Find where the given text appears and provide that cell's center as [x, y] coordinate. 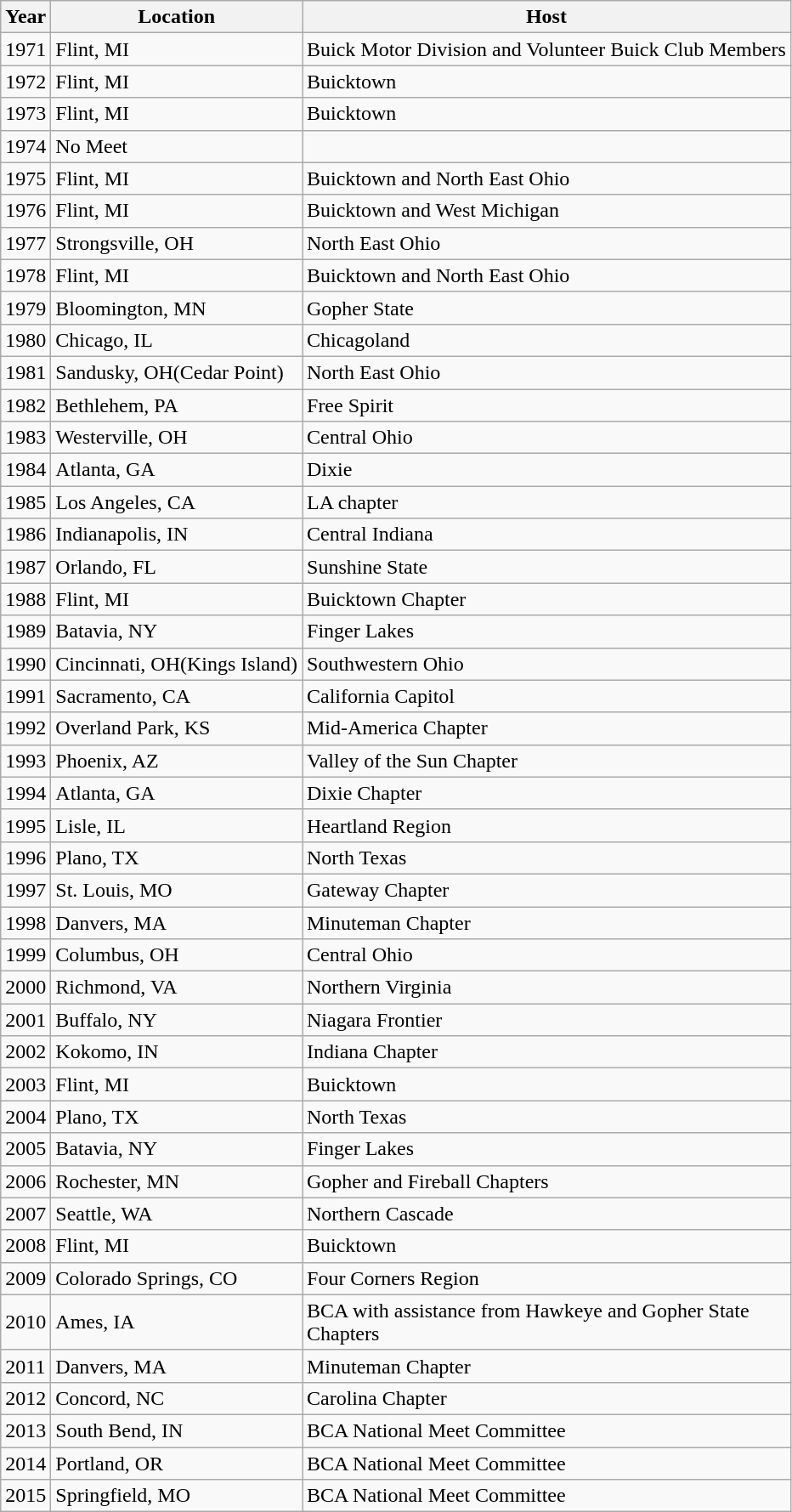
Chicagoland [547, 340]
Gateway Chapter [547, 890]
Bethlehem, PA [177, 405]
Carolina Chapter [547, 1398]
Valley of the Sun Chapter [547, 761]
Southwestern Ohio [547, 664]
2009 [25, 1278]
1986 [25, 535]
Central Indiana [547, 535]
1975 [25, 178]
Buicktown and West Michigan [547, 211]
Mid-America Chapter [547, 728]
Lisle, IL [177, 825]
Cincinnati, OH(Kings Island) [177, 664]
1982 [25, 405]
1978 [25, 275]
2005 [25, 1149]
Sacramento, CA [177, 696]
Buick Motor Division and Volunteer Buick Club Members [547, 49]
Heartland Region [547, 825]
1999 [25, 955]
Strongsville, OH [177, 243]
2002 [25, 1052]
1974 [25, 146]
1983 [25, 438]
Richmond, VA [177, 988]
2015 [25, 1496]
No Meet [177, 146]
Bloomington, MN [177, 308]
Ames, IA [177, 1322]
Sunshine State [547, 567]
Location [177, 17]
Gopher State [547, 308]
1991 [25, 696]
1971 [25, 49]
Overland Park, KS [177, 728]
2006 [25, 1181]
1979 [25, 308]
1980 [25, 340]
Colorado Springs, CO [177, 1278]
Chicago, IL [177, 340]
Concord, NC [177, 1398]
2000 [25, 988]
1976 [25, 211]
1972 [25, 82]
Buffalo, NY [177, 1020]
2011 [25, 1366]
1990 [25, 664]
Northern Virginia [547, 988]
Los Angeles, CA [177, 502]
2010 [25, 1322]
1994 [25, 793]
2003 [25, 1084]
LA chapter [547, 502]
1987 [25, 567]
2001 [25, 1020]
Columbus, OH [177, 955]
Dixie Chapter [547, 793]
1993 [25, 761]
Year [25, 17]
1977 [25, 243]
Niagara Frontier [547, 1020]
1985 [25, 502]
1992 [25, 728]
Kokomo, IN [177, 1052]
2008 [25, 1246]
Springfield, MO [177, 1496]
Indiana Chapter [547, 1052]
Seattle, WA [177, 1214]
1984 [25, 470]
Orlando, FL [177, 567]
Buicktown Chapter [547, 599]
Host [547, 17]
2012 [25, 1398]
Four Corners Region [547, 1278]
1973 [25, 114]
South Bend, IN [177, 1430]
1998 [25, 922]
Westerville, OH [177, 438]
2013 [25, 1430]
Northern Cascade [547, 1214]
1995 [25, 825]
1981 [25, 372]
Free Spirit [547, 405]
Sandusky, OH(Cedar Point) [177, 372]
1997 [25, 890]
1996 [25, 858]
Dixie [547, 470]
California Capitol [547, 696]
2007 [25, 1214]
St. Louis, MO [177, 890]
Rochester, MN [177, 1181]
2014 [25, 1463]
Gopher and Fireball Chapters [547, 1181]
Portland, OR [177, 1463]
1988 [25, 599]
2004 [25, 1117]
BCA with assistance from Hawkeye and Gopher StateChapters [547, 1322]
1989 [25, 631]
Phoenix, AZ [177, 761]
Indianapolis, IN [177, 535]
